Return the (x, y) coordinate for the center point of the cell that contains the specified text.  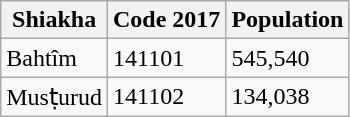
Musṭurud (54, 97)
Bahtîm (54, 58)
134,038 (288, 97)
Shiakha (54, 20)
141101 (166, 58)
141102 (166, 97)
545,540 (288, 58)
Population (288, 20)
Code 2017 (166, 20)
